Identify which cell holds the provided text, then report its [X, Y] central coordinate. 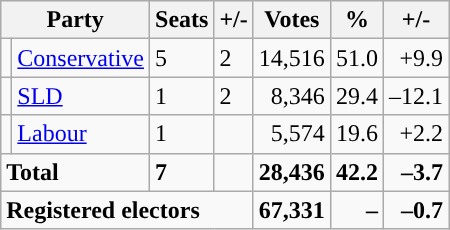
–3.7 [416, 172]
–0.7 [416, 210]
% [356, 20]
Total [76, 172]
Labour [81, 134]
51.0 [356, 58]
19.6 [356, 134]
– [356, 210]
Seats [182, 20]
+9.9 [416, 58]
29.4 [356, 96]
28,436 [292, 172]
Registered electors [128, 210]
42.2 [356, 172]
8,346 [292, 96]
7 [182, 172]
5,574 [292, 134]
67,331 [292, 210]
Conservative [81, 58]
Votes [292, 20]
+2.2 [416, 134]
5 [182, 58]
Party [76, 20]
SLD [81, 96]
14,516 [292, 58]
–12.1 [416, 96]
